For the text-containing cell, return its midpoint in (X, Y) coordinate format. 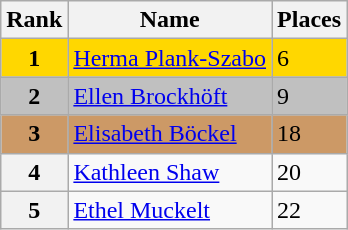
6 (310, 58)
9 (310, 96)
Herma Plank-Szabo (170, 58)
Ellen Brockhöft (170, 96)
2 (34, 96)
20 (310, 172)
Rank (34, 20)
Name (170, 20)
5 (34, 210)
1 (34, 58)
Elisabeth Böckel (170, 134)
Places (310, 20)
Kathleen Shaw (170, 172)
4 (34, 172)
22 (310, 210)
Ethel Muckelt (170, 210)
18 (310, 134)
3 (34, 134)
